Capture the cell that displays the provided text and extract its (x, y) central coordinate. 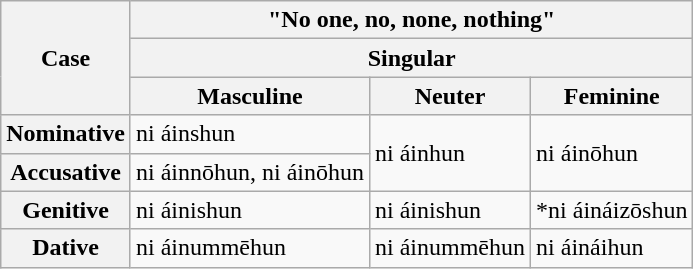
ni áináihun (612, 248)
Accusative (66, 172)
Dative (66, 248)
*ni áináizōshun (612, 210)
Masculine (250, 96)
"No one, no, none, nothing" (411, 20)
Case (66, 58)
Genitive (66, 210)
Neuter (450, 96)
ni áinshun (250, 134)
ni áinōhun (612, 153)
Nominative (66, 134)
ni áinhun (450, 153)
Feminine (612, 96)
Singular (411, 58)
ni áinnōhun, ni áinōhun (250, 172)
